Return (X, Y) of the center of cell containing provided text 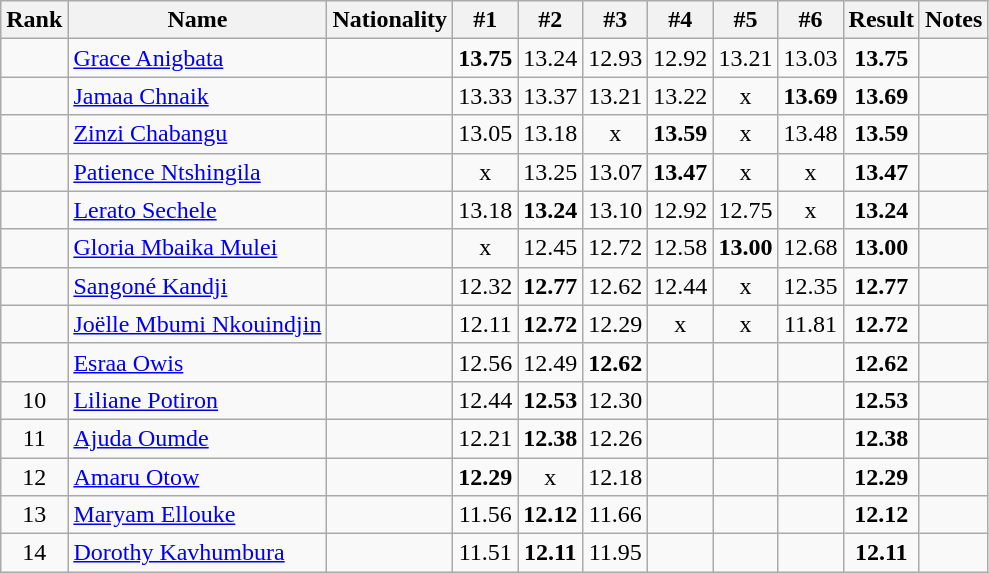
13.48 (810, 134)
#3 (616, 20)
12.30 (616, 400)
12.58 (680, 248)
Dorothy Kavhumbura (198, 553)
Liliane Potiron (198, 400)
11 (34, 438)
12.93 (616, 58)
Grace Anigbata (198, 58)
13 (34, 515)
Name (198, 20)
14 (34, 553)
Patience Ntshingila (198, 172)
Lerato Sechele (198, 210)
Ajuda Oumde (198, 438)
12.21 (486, 438)
Joëlle Mbumi Nkouindjin (198, 324)
11.66 (616, 515)
13.22 (680, 96)
12.56 (486, 362)
Jamaa Chnaik (198, 96)
#6 (810, 20)
12.75 (746, 210)
13.37 (550, 96)
12 (34, 477)
10 (34, 400)
13.33 (486, 96)
Zinzi Chabangu (198, 134)
12.45 (550, 248)
11.95 (616, 553)
Notes (953, 20)
12.18 (616, 477)
12.35 (810, 286)
13.03 (810, 58)
11.51 (486, 553)
Esraa Owis (198, 362)
#1 (486, 20)
Sangoné Kandji (198, 286)
Result (881, 20)
Rank (34, 20)
12.68 (810, 248)
11.81 (810, 324)
Gloria Mbaika Mulei (198, 248)
13.10 (616, 210)
13.07 (616, 172)
13.05 (486, 134)
#4 (680, 20)
Amaru Otow (198, 477)
#5 (746, 20)
11.56 (486, 515)
12.26 (616, 438)
#2 (550, 20)
Nationality (390, 20)
Maryam Ellouke (198, 515)
12.32 (486, 286)
13.25 (550, 172)
12.49 (550, 362)
